Pinpoint the cell where the given text exists, returning its [X, Y] midpoint coordinate. 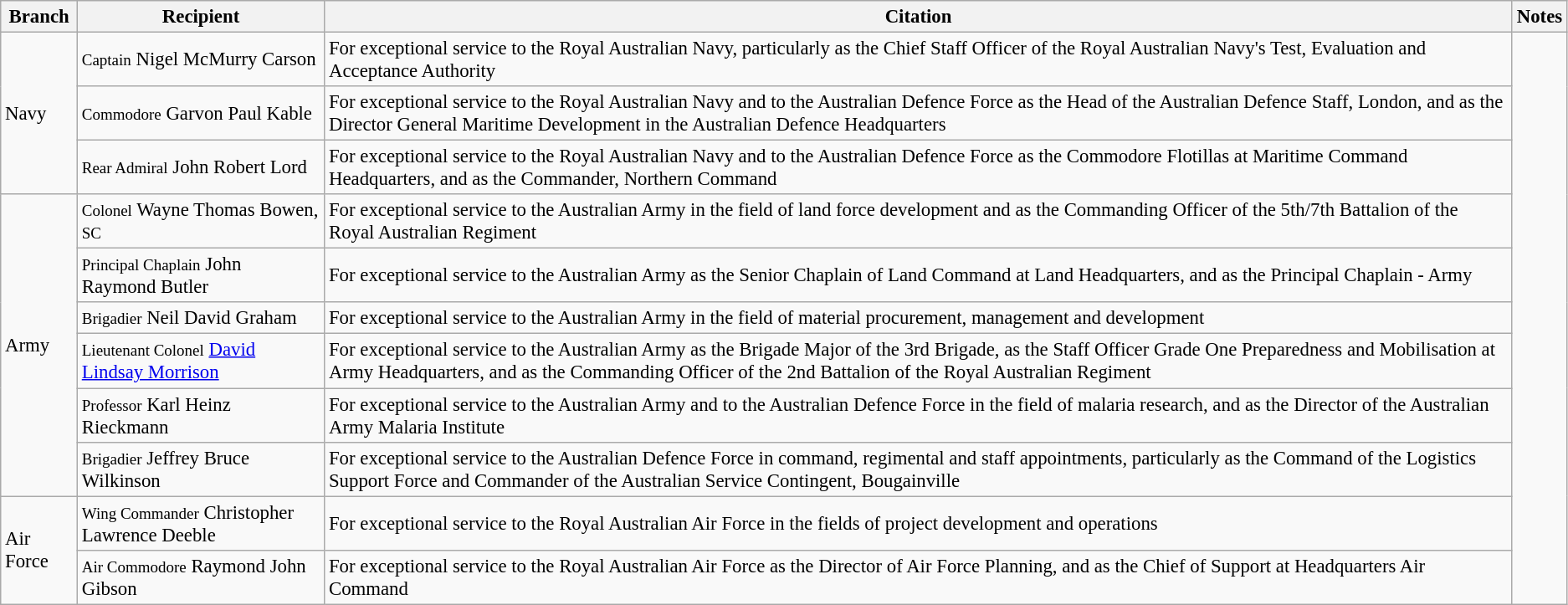
Brigadier Neil David Graham [201, 319]
For exceptional service to the Royal Australian Air Force in the fields of project development and operations [919, 524]
For exceptional service to the Australian Army in the field of material procurement, management and development [919, 319]
Air Force [39, 551]
Brigadier Jeffrey Bruce Wilkinson [201, 469]
Navy [39, 114]
Branch [39, 17]
Professor Karl Heinz Rieckmann [201, 415]
Notes [1540, 17]
Rear Admiral John Robert Lord [201, 167]
Colonel Wayne Thomas Bowen, SC [201, 221]
Recipient [201, 17]
Lieutenant Colonel David Lindsay Morrison [201, 361]
Commodore Garvon Paul Kable [201, 114]
Citation [919, 17]
Captain Nigel McMurry Carson [201, 60]
Army [39, 345]
Principal Chaplain John Raymond Butler [201, 276]
Air Commodore Raymond John Gibson [201, 577]
Wing Commander Christopher Lawrence Deeble [201, 524]
For exceptional service to the Australian Army as the Senior Chaplain of Land Command at Land Headquarters, and as the Principal Chaplain - Army [919, 276]
